Search for the cell housing the specified text and yield its (x, y) center coordinate. 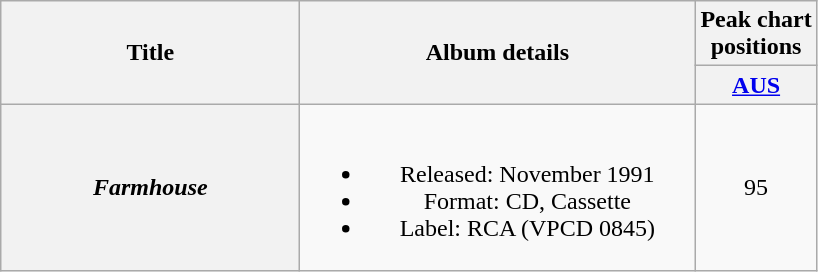
Title (150, 52)
Released: November 1991Format: CD, CassetteLabel: RCA (VPCD 0845) (498, 188)
AUS (756, 85)
Farmhouse (150, 188)
95 (756, 188)
Peak chartpositions (756, 34)
Album details (498, 52)
